Return (X, Y) of the center of cell containing provided text 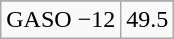
GASO −12 (61, 20)
49.5 (148, 20)
